Pinpoint the cell where the given text exists, returning its (x, y) midpoint coordinate. 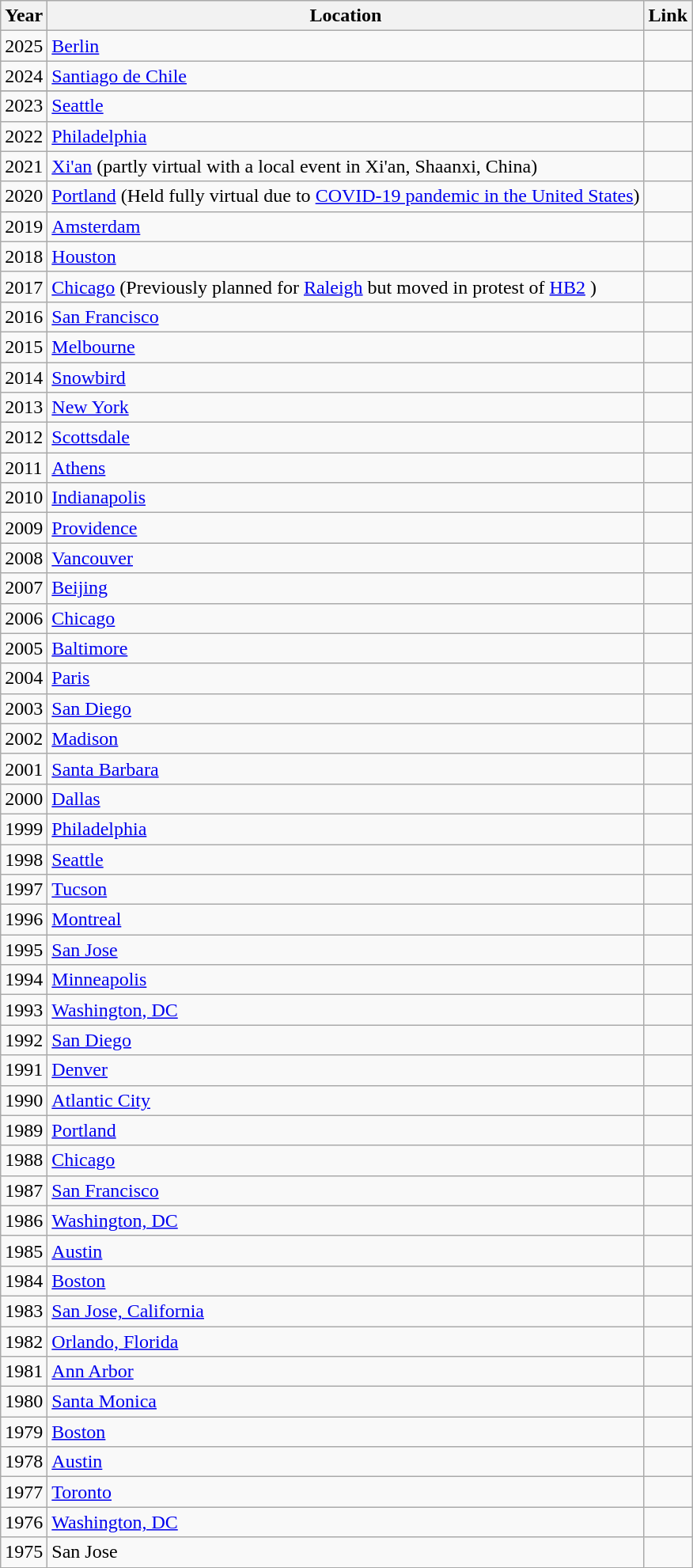
1984 (24, 1281)
Santiago de Chile (346, 76)
2024 (24, 76)
1977 (24, 1492)
1982 (24, 1342)
1983 (24, 1311)
1994 (24, 980)
1985 (24, 1251)
1989 (24, 1130)
1992 (24, 1040)
Tucson (346, 890)
Location (346, 16)
2009 (24, 528)
1987 (24, 1190)
Vancouver (346, 558)
Paris (346, 678)
2019 (24, 226)
1996 (24, 920)
Dallas (346, 799)
Berlin (346, 46)
2006 (24, 618)
1979 (24, 1432)
2010 (24, 498)
1991 (24, 1070)
New York (346, 408)
2004 (24, 678)
Xi'an (partly virtual with a local event in Xi'an, Shaanxi, China) (346, 166)
Indianapolis (346, 498)
2007 (24, 588)
1975 (24, 1552)
Ann Arbor (346, 1372)
Santa Monica (346, 1402)
Portland (Held fully virtual due to COVID-19 pandemic in the United States) (346, 196)
Montreal (346, 920)
1986 (24, 1221)
2001 (24, 769)
Athens (346, 468)
Denver (346, 1070)
2025 (24, 46)
Toronto (346, 1492)
Atlantic City (346, 1100)
1997 (24, 890)
2018 (24, 256)
Orlando, Florida (346, 1342)
2015 (24, 347)
1980 (24, 1402)
1988 (24, 1160)
2013 (24, 408)
2002 (24, 738)
1978 (24, 1462)
Minneapolis (346, 980)
Chicago (Previously planned for Raleigh but moved in protest of HB2 ) (346, 287)
Madison (346, 738)
2022 (24, 136)
2005 (24, 648)
Year (24, 16)
1976 (24, 1522)
Melbourne (346, 347)
2014 (24, 378)
2011 (24, 468)
Santa Barbara (346, 769)
Link (668, 16)
Providence (346, 528)
1998 (24, 859)
2003 (24, 708)
2008 (24, 558)
Snowbird (346, 378)
1999 (24, 829)
San Jose, California (346, 1311)
2017 (24, 287)
1993 (24, 1010)
2021 (24, 166)
1981 (24, 1372)
2000 (24, 799)
2023 (24, 106)
2020 (24, 196)
1990 (24, 1100)
2012 (24, 438)
1995 (24, 950)
Baltimore (346, 648)
2016 (24, 317)
Amsterdam (346, 226)
Houston (346, 256)
Beijing (346, 588)
Portland (346, 1130)
Scottsdale (346, 438)
